Output the (X, Y) coordinate of the center of the cell containing the given text.  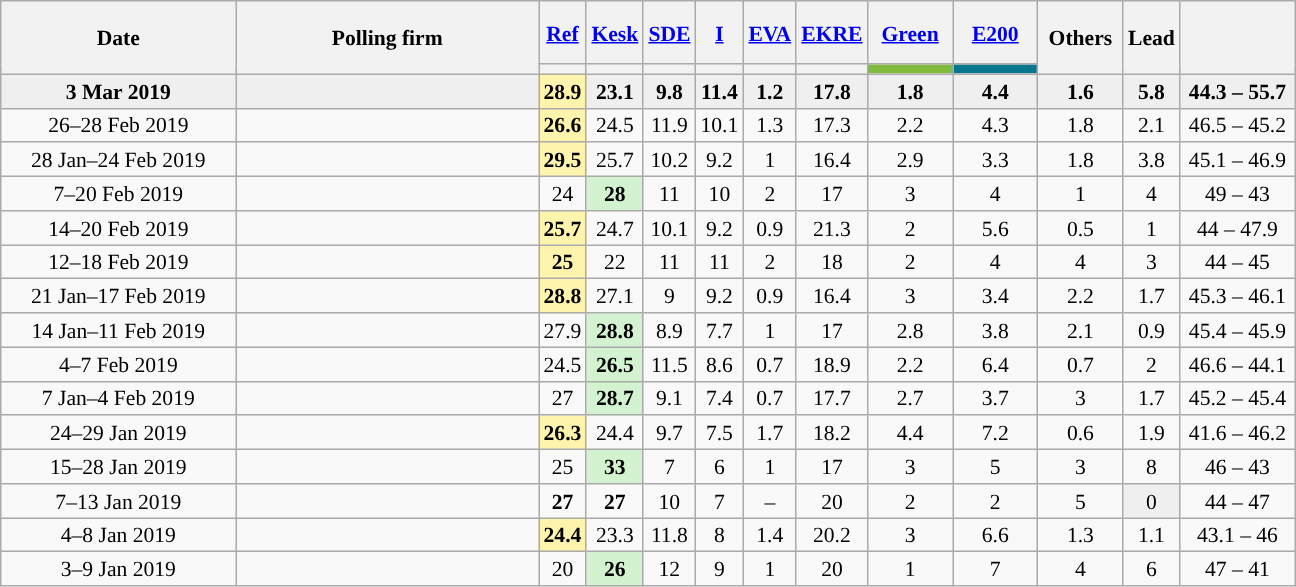
43.1 – 46 (1238, 535)
6.4 (996, 364)
28 (614, 194)
17.7 (832, 398)
23.1 (614, 91)
6.6 (996, 535)
9.8 (669, 91)
Kesk (614, 32)
3.3 (996, 160)
7.5 (719, 433)
44 – 47 (1238, 501)
5.6 (996, 228)
10.2 (669, 160)
21.3 (832, 228)
17.8 (832, 91)
17.3 (832, 125)
18.2 (832, 433)
7 Jan–4 Feb 2019 (118, 398)
1.2 (770, 91)
44 – 45 (1238, 262)
2.9 (910, 160)
4–7 Feb 2019 (118, 364)
22 (614, 262)
Polling firm (388, 38)
9.7 (669, 433)
45.2 – 45.4 (1238, 398)
24–29 Jan 2019 (118, 433)
7–13 Jan 2019 (118, 501)
0.6 (1080, 433)
11.5 (669, 364)
26.6 (562, 125)
26–28 Feb 2019 (118, 125)
11.9 (669, 125)
24 (562, 194)
Lead (1152, 38)
18 (832, 262)
33 (614, 467)
7–20 Feb 2019 (118, 194)
3.7 (996, 398)
44.3 – 55.7 (1238, 91)
46.5 – 45.2 (1238, 125)
7.2 (996, 433)
46.6 – 44.1 (1238, 364)
27.9 (562, 330)
1.4 (770, 535)
3 Mar 2019 (118, 91)
Others (1080, 38)
18.9 (832, 364)
41.6 – 46.2 (1238, 433)
1.6 (1080, 91)
7.7 (719, 330)
46 – 43 (1238, 467)
47 – 41 (1238, 569)
SDE (669, 32)
EVA (770, 32)
3–9 Jan 2019 (118, 569)
28.9 (562, 91)
29.5 (562, 160)
45.4 – 45.9 (1238, 330)
8.9 (669, 330)
20.2 (832, 535)
5.8 (1152, 91)
45.3 – 46.1 (1238, 296)
7.4 (719, 398)
28.7 (614, 398)
Green (910, 32)
11.4 (719, 91)
45.1 – 46.9 (1238, 160)
26.3 (562, 433)
26.5 (614, 364)
12 (669, 569)
1.9 (1152, 433)
4.3 (996, 125)
27.1 (614, 296)
15–28 Jan 2019 (118, 467)
E200 (996, 32)
23.3 (614, 535)
11.8 (669, 535)
4–8 Jan 2019 (118, 535)
44 – 47.9 (1238, 228)
2.8 (910, 330)
14–20 Feb 2019 (118, 228)
8.6 (719, 364)
Ref (562, 32)
EKRE (832, 32)
21 Jan–17 Feb 2019 (118, 296)
I (719, 32)
– (770, 501)
1.1 (1152, 535)
Date (118, 38)
9.1 (669, 398)
3.4 (996, 296)
0 (1152, 501)
26 (614, 569)
0.5 (1080, 228)
12–18 Feb 2019 (118, 262)
2.7 (910, 398)
28 Jan–24 Feb 2019 (118, 160)
24.7 (614, 228)
49 – 43 (1238, 194)
14 Jan–11 Feb 2019 (118, 330)
